Pinpoint the cell where the given text exists, returning its [X, Y] midpoint coordinate. 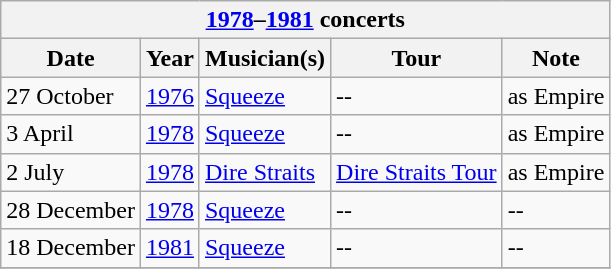
Date [71, 58]
Musician(s) [264, 58]
28 December [71, 210]
2 July [71, 172]
Note [556, 58]
1978–1981 concerts [306, 20]
3 April [71, 134]
Dire Straits [264, 172]
1981 [170, 248]
Dire Straits Tour [417, 172]
Year [170, 58]
27 October [71, 96]
1976 [170, 96]
Tour [417, 58]
18 December [71, 248]
